Provide the [X, Y] coordinate of the cell's center where the given text is located.  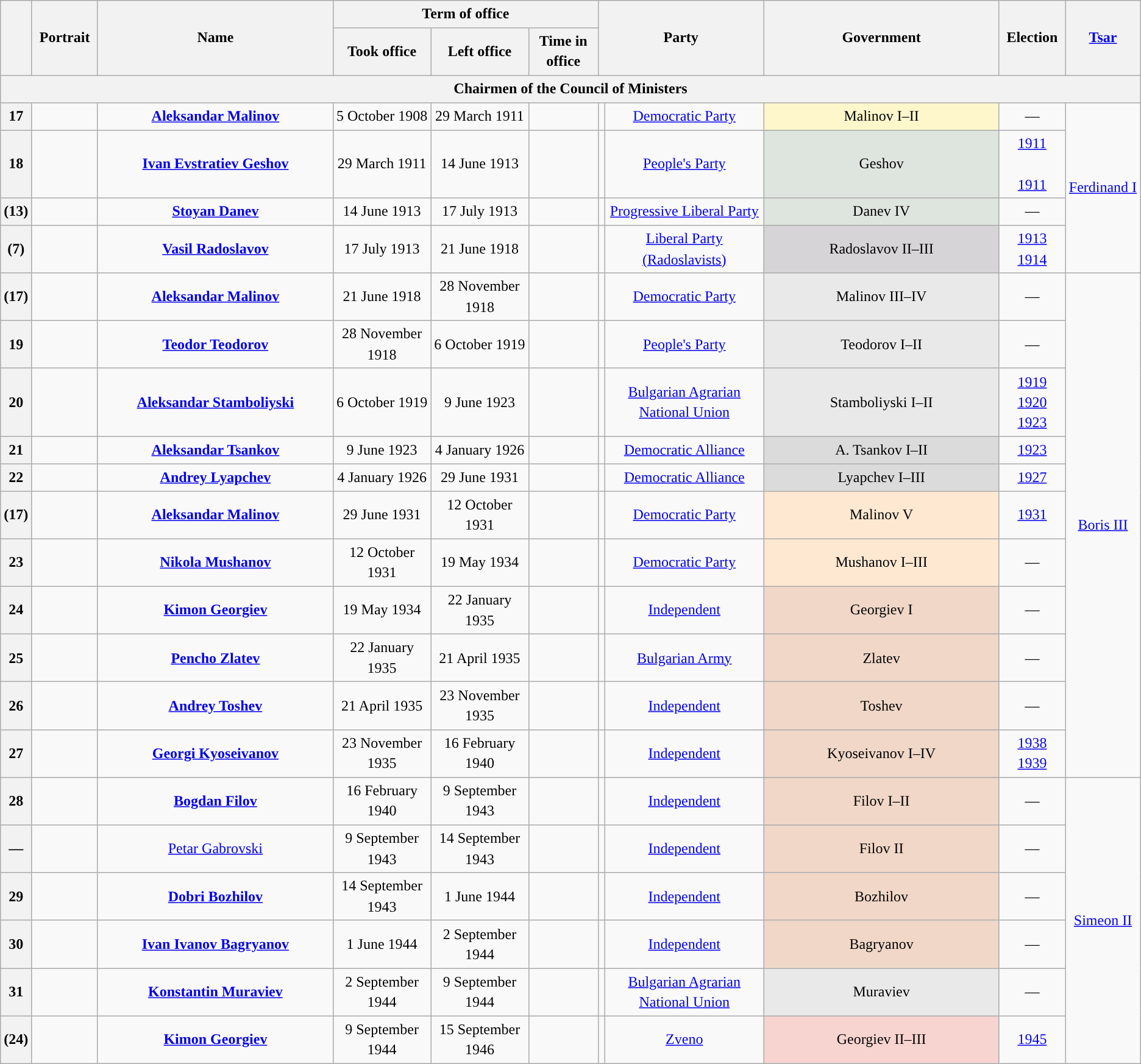
24 [16, 610]
Time in office [563, 51]
Bogdan Filov [215, 801]
20 [16, 402]
21 [16, 450]
(7) [16, 249]
Aleksandar Tsankov [215, 450]
31 [16, 991]
15 September 1946 [480, 1040]
Bozhilov [881, 896]
Radoslavov II–III [881, 249]
Malinov I–II [881, 116]
Dobri Bozhilov [215, 896]
Ivan Ivanov Bagryanov [215, 944]
Filov II [881, 849]
1945 [1033, 1040]
Election [1033, 38]
Progressive Liberal Party [684, 212]
Kyoseivanov I–IV [881, 753]
Ferdinand I [1103, 188]
Malinov V [881, 515]
Vasil Radoslavov [215, 249]
Boris III [1103, 525]
23 [16, 562]
(13) [16, 212]
Government [881, 38]
Muraviev [881, 991]
25 [16, 658]
Bagryanov [881, 944]
Petar Gabrovski [215, 849]
Left office [480, 51]
Tsar [1103, 38]
Nikola Mushanov [215, 562]
18 [16, 164]
27 [16, 753]
Andrey Toshev [215, 706]
1923 [1033, 450]
Party [681, 38]
30 [16, 944]
Name [215, 38]
28 [16, 801]
(24) [16, 1040]
1927 [1033, 478]
Aleksandar Stamboliyski [215, 402]
19381939 [1033, 753]
Stoyan Danev [215, 212]
22 [16, 478]
Simeon II [1103, 920]
Zveno [684, 1040]
17 [16, 116]
Liberal Party (Radoslavists) [684, 249]
19 [16, 344]
Took office [382, 51]
Filov I–II [881, 801]
Lyapchev I–III [881, 478]
Chairmen of the Council of Ministers [570, 89]
Andrey Lyapchev [215, 478]
Malinov III–IV [881, 297]
Teodorov I–II [881, 344]
19111911 [1033, 164]
Pencho Zlatev [215, 658]
1931 [1033, 515]
Georgiev I [881, 610]
Georgiev II–III [881, 1040]
Danev IV [881, 212]
5 October 1908 [382, 116]
Ivan Evstratiev Geshov [215, 164]
Zlatev [881, 658]
Georgi Kyoseivanov [215, 753]
Portrait [65, 38]
Konstantin Muraviev [215, 991]
19131914 [1033, 249]
Toshev [881, 706]
Term of office [466, 15]
Teodor Teodorov [215, 344]
26 [16, 706]
Geshov [881, 164]
29 [16, 896]
191919201923 [1033, 402]
Stamboliyski I–II [881, 402]
Mushanov I–III [881, 562]
A. Tsankov I–II [881, 450]
Bulgarian Army [684, 658]
